Return the [x, y] coordinate for the center point of the cell that contains the specified text.  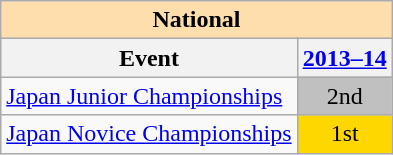
Japan Novice Championships [149, 134]
1st [344, 134]
National [196, 20]
Japan Junior Championships [149, 96]
2013–14 [344, 58]
Event [149, 58]
2nd [344, 96]
